Scan for the cell matching the given text and deliver its (X, Y) coordinate at center. 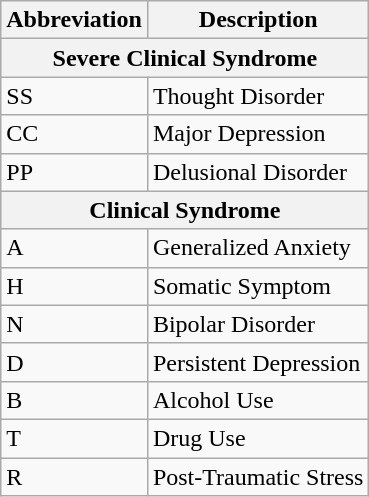
D (74, 362)
A (74, 248)
Post-Traumatic Stress (258, 477)
R (74, 477)
T (74, 438)
B (74, 400)
Clinical Syndrome (185, 210)
PP (74, 172)
Description (258, 20)
Persistent Depression (258, 362)
Drug Use (258, 438)
Delusional Disorder (258, 172)
Bipolar Disorder (258, 324)
Severe Clinical Syndrome (185, 58)
Thought Disorder (258, 96)
H (74, 286)
CC (74, 134)
SS (74, 96)
Alcohol Use (258, 400)
Abbreviation (74, 20)
Generalized Anxiety (258, 248)
Somatic Symptom (258, 286)
N (74, 324)
Major Depression (258, 134)
